Determine the [X, Y] coordinate at the center of the cell enclosing the given text.  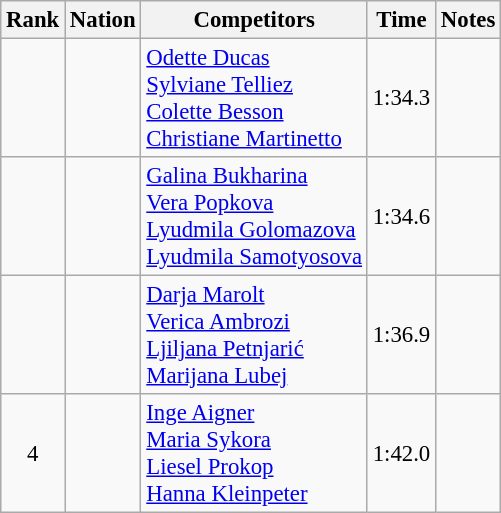
4 [33, 454]
1:34.6 [401, 216]
Galina BukharinaVera PopkovaLyudmila GolomazovaLyudmila Samotyosova [254, 216]
1:42.0 [401, 454]
1:36.9 [401, 336]
Rank [33, 20]
Nation [103, 20]
Notes [468, 20]
Inge AignerMaria SykoraLiesel ProkopHanna Kleinpeter [254, 454]
Competitors [254, 20]
Darja MaroltVerica AmbroziLjiljana PetnjarićMarijana Lubej [254, 336]
1:34.3 [401, 98]
Time [401, 20]
Odette DucasSylviane TelliezColette BessonChristiane Martinetto [254, 98]
